From the cell containing the given text, extract its center point as (X, Y) coordinate. 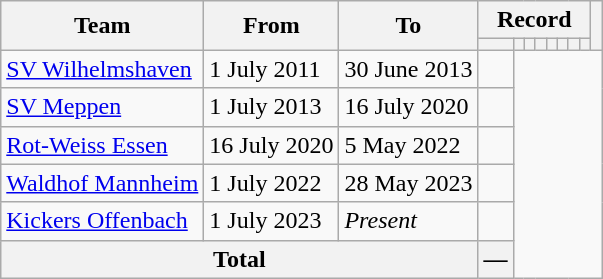
SV Meppen (102, 107)
5 May 2022 (408, 145)
— (496, 259)
1 July 2013 (272, 107)
Total (240, 259)
Rot-Weiss Essen (102, 145)
Team (102, 26)
Record (534, 20)
Waldhof Mannheim (102, 183)
1 July 2023 (272, 221)
From (272, 26)
28 May 2023 (408, 183)
Kickers Offenbach (102, 221)
1 July 2011 (272, 69)
30 June 2013 (408, 69)
1 July 2022 (272, 183)
To (408, 26)
Present (408, 221)
SV Wilhelmshaven (102, 69)
